For the text-containing cell, return its midpoint in [x, y] coordinate format. 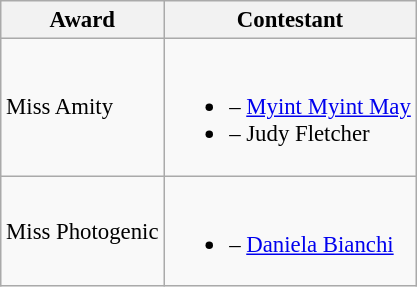
Award [82, 20]
Miss Photogenic [82, 231]
Miss Amity [82, 108]
Contestant [290, 20]
– Myint Myint May – Judy Fletcher [290, 108]
– Daniela Bianchi [290, 231]
